Detect which cell encompasses the target text, then output its [x, y] center coordinate. 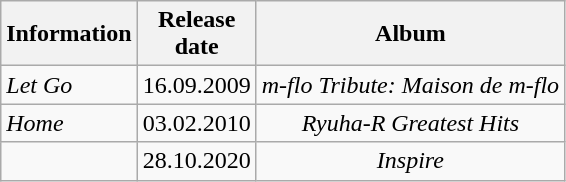
28.10.2020 [196, 161]
Release date [196, 34]
03.02.2010 [196, 123]
16.09.2009 [196, 85]
Ryuha-R Greatest Hits [410, 123]
Album [410, 34]
Information [69, 34]
m-flo Tribute: Maison de m-flo [410, 85]
Let Go [69, 85]
Inspire [410, 161]
Home [69, 123]
